From the cell containing the given text, extract its center point as (x, y) coordinate. 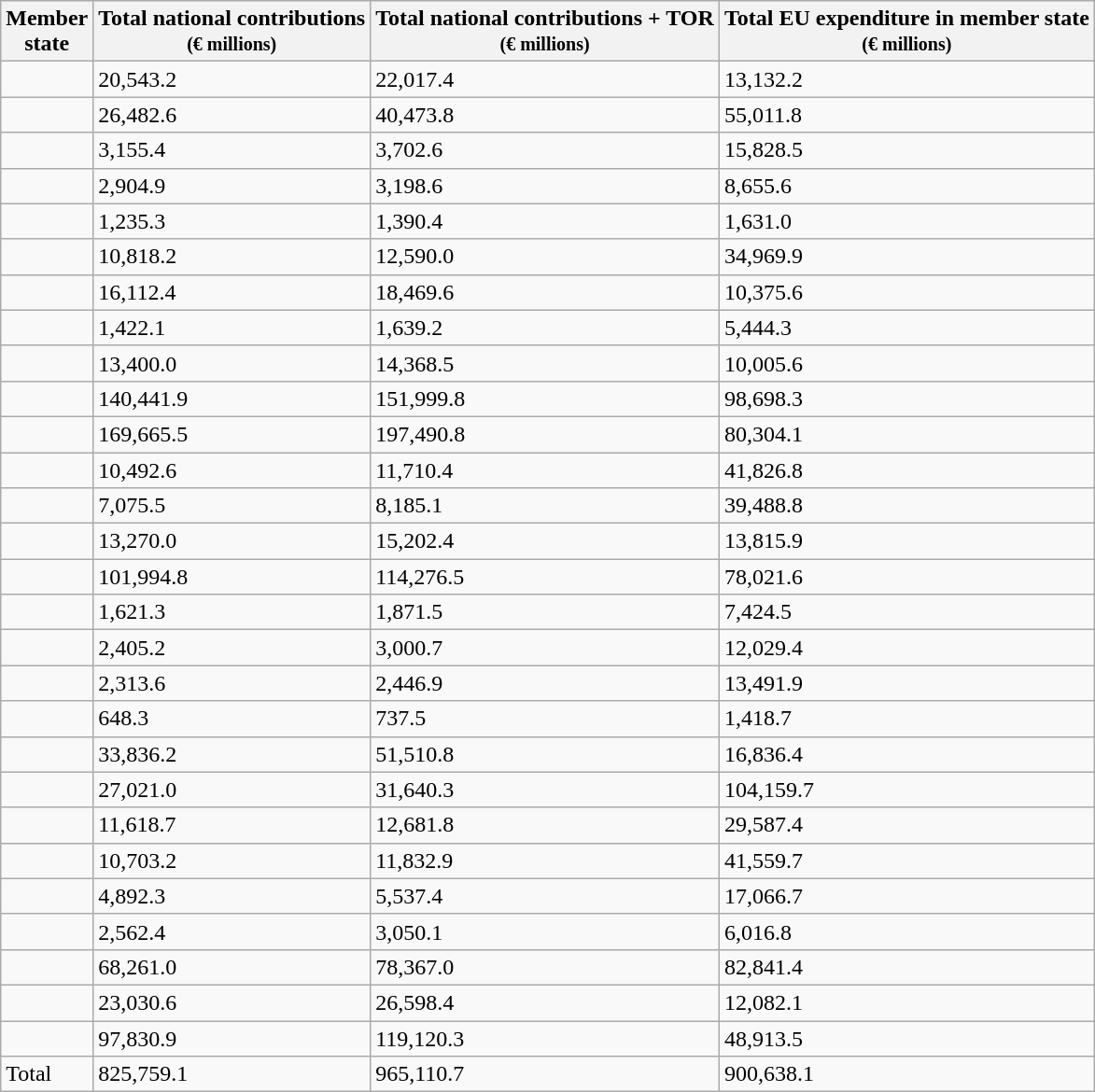
101,994.8 (232, 577)
51,510.8 (545, 754)
34,969.9 (906, 257)
5,444.3 (906, 328)
1,621.3 (232, 612)
12,590.0 (545, 257)
104,159.7 (906, 790)
78,021.6 (906, 577)
114,276.5 (545, 577)
2,904.9 (232, 186)
97,830.9 (232, 1039)
12,082.1 (906, 1002)
Total national contributions + TOR(€ millions) (545, 32)
26,598.4 (545, 1002)
6,016.8 (906, 931)
16,836.4 (906, 754)
8,185.1 (545, 506)
8,655.6 (906, 186)
119,120.3 (545, 1039)
80,304.1 (906, 434)
648.3 (232, 719)
10,818.2 (232, 257)
13,132.2 (906, 79)
825,759.1 (232, 1074)
151,999.8 (545, 399)
82,841.4 (906, 967)
3,000.7 (545, 648)
10,005.6 (906, 363)
78,367.0 (545, 967)
17,066.7 (906, 896)
41,826.8 (906, 469)
Total EU expenditure in member state(€ millions) (906, 32)
20,543.2 (232, 79)
18,469.6 (545, 292)
169,665.5 (232, 434)
40,473.8 (545, 115)
23,030.6 (232, 1002)
3,702.6 (545, 150)
3,155.4 (232, 150)
1,418.7 (906, 719)
Total (47, 1074)
2,405.2 (232, 648)
68,261.0 (232, 967)
1,235.3 (232, 221)
Memberstate (47, 32)
5,537.4 (545, 896)
13,491.9 (906, 683)
1,422.1 (232, 328)
1,631.0 (906, 221)
965,110.7 (545, 1074)
48,913.5 (906, 1039)
1,639.2 (545, 328)
12,029.4 (906, 648)
2,313.6 (232, 683)
900,638.1 (906, 1074)
7,424.5 (906, 612)
39,488.8 (906, 506)
10,375.6 (906, 292)
Total national contributions(€ millions) (232, 32)
26,482.6 (232, 115)
13,270.0 (232, 541)
2,446.9 (545, 683)
55,011.8 (906, 115)
16,112.4 (232, 292)
140,441.9 (232, 399)
33,836.2 (232, 754)
15,202.4 (545, 541)
1,390.4 (545, 221)
11,618.7 (232, 825)
29,587.4 (906, 825)
98,698.3 (906, 399)
11,832.9 (545, 861)
737.5 (545, 719)
41,559.7 (906, 861)
11,710.4 (545, 469)
7,075.5 (232, 506)
13,815.9 (906, 541)
10,492.6 (232, 469)
1,871.5 (545, 612)
197,490.8 (545, 434)
3,198.6 (545, 186)
12,681.8 (545, 825)
22,017.4 (545, 79)
13,400.0 (232, 363)
27,021.0 (232, 790)
15,828.5 (906, 150)
3,050.1 (545, 931)
14,368.5 (545, 363)
10,703.2 (232, 861)
4,892.3 (232, 896)
31,640.3 (545, 790)
2,562.4 (232, 931)
